Output the (X, Y) coordinate of the center of the cell containing the given text.  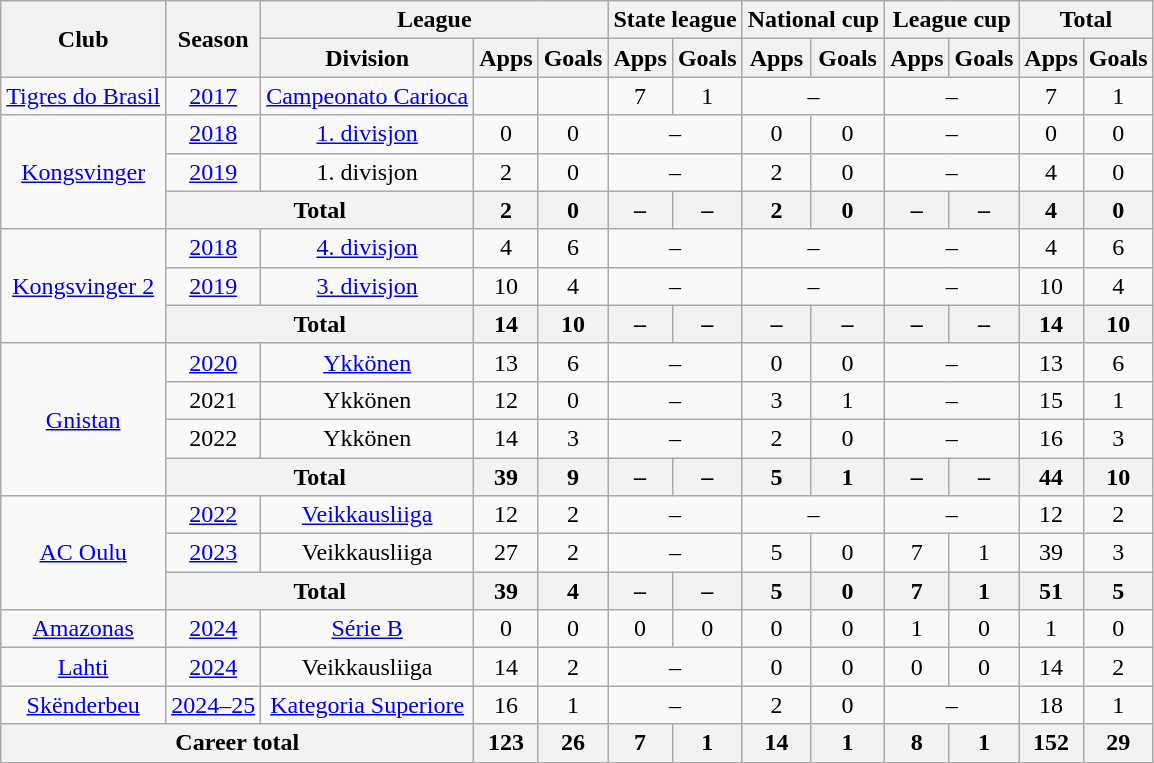
8 (917, 743)
9 (573, 477)
League cup (952, 20)
State league (675, 20)
26 (573, 743)
Division (368, 58)
Gnistan (84, 419)
Career total (238, 743)
2024–25 (214, 705)
Tigres do Brasil (84, 96)
National cup (813, 20)
29 (1118, 743)
Campeonato Carioca (368, 96)
League (434, 20)
27 (506, 553)
Série B (368, 629)
18 (1051, 705)
Skënderbeu (84, 705)
Club (84, 39)
3. divisjon (368, 286)
2017 (214, 96)
AC Oulu (84, 553)
Kongsvinger (84, 172)
Kategoria Superiore (368, 705)
2021 (214, 400)
44 (1051, 477)
2020 (214, 362)
Lahti (84, 667)
51 (1051, 591)
Kongsvinger 2 (84, 286)
2023 (214, 553)
152 (1051, 743)
4. divisjon (368, 248)
Season (214, 39)
Amazonas (84, 629)
123 (506, 743)
15 (1051, 400)
